Return the [X, Y] coordinate for the center point of the cell that contains the specified text.  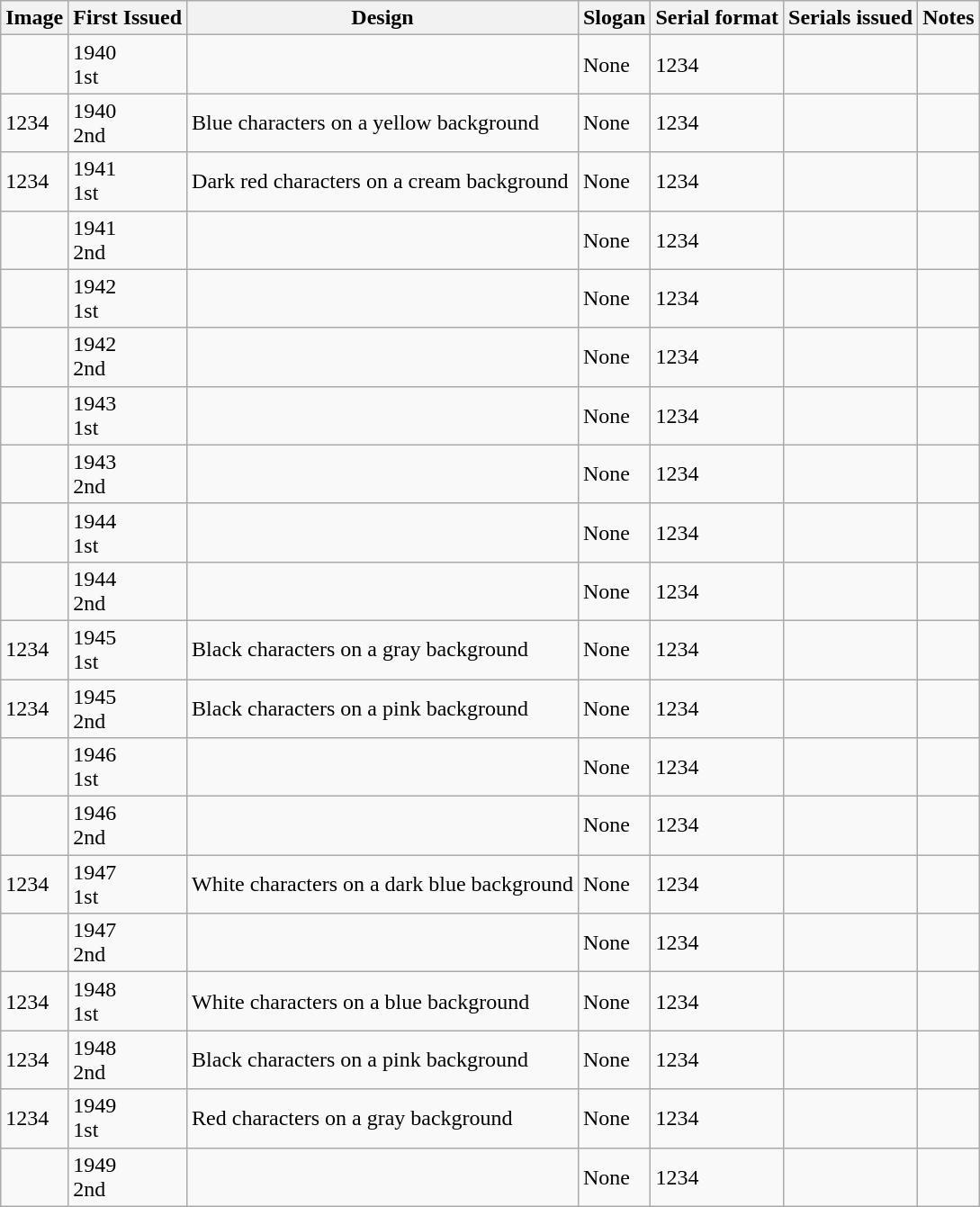
Black characters on a gray background [383, 650]
19401st [128, 65]
19461st [128, 767]
Blue characters on a yellow background [383, 122]
19412nd [128, 239]
19441st [128, 533]
Notes [949, 18]
19432nd [128, 473]
19451st [128, 650]
19431st [128, 416]
Red characters on a gray background [383, 1118]
Design [383, 18]
First Issued [128, 18]
White characters on a blue background [383, 1001]
White characters on a dark blue background [383, 884]
19422nd [128, 356]
Slogan [614, 18]
19492nd [128, 1177]
Serial format [717, 18]
Image [34, 18]
19442nd [128, 590]
19491st [128, 1118]
19481st [128, 1001]
Dark red characters on a cream background [383, 182]
19471st [128, 884]
Serials issued [851, 18]
19482nd [128, 1060]
19402nd [128, 122]
19411st [128, 182]
19452nd [128, 707]
19462nd [128, 826]
19421st [128, 299]
19472nd [128, 943]
